Detect which cell encompasses the target text, then output its [X, Y] center coordinate. 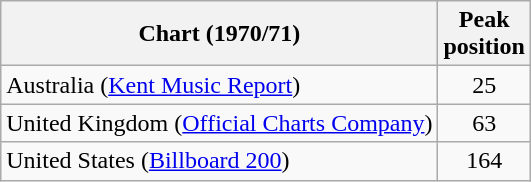
Peakposition [484, 34]
25 [484, 85]
United Kingdom (Official Charts Company) [220, 123]
63 [484, 123]
United States (Billboard 200) [220, 161]
Australia (Kent Music Report) [220, 85]
Chart (1970/71) [220, 34]
164 [484, 161]
